Find where the given text appears and provide that cell's center as [x, y] coordinate. 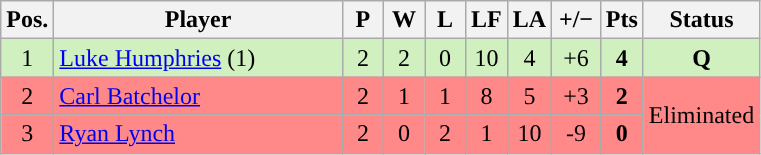
Player [198, 20]
+6 [576, 58]
Q [701, 58]
3 [28, 134]
Pts [622, 20]
+/− [576, 20]
8 [487, 96]
Carl Batchelor [198, 96]
Status [701, 20]
L [444, 20]
5 [529, 96]
-9 [576, 134]
Eliminated [701, 115]
LF [487, 20]
Luke Humphries (1) [198, 58]
LA [529, 20]
Ryan Lynch [198, 134]
P [362, 20]
W [404, 20]
+3 [576, 96]
Pos. [28, 20]
